Provide the (x, y) coordinate of the cell's center where the given text is located.  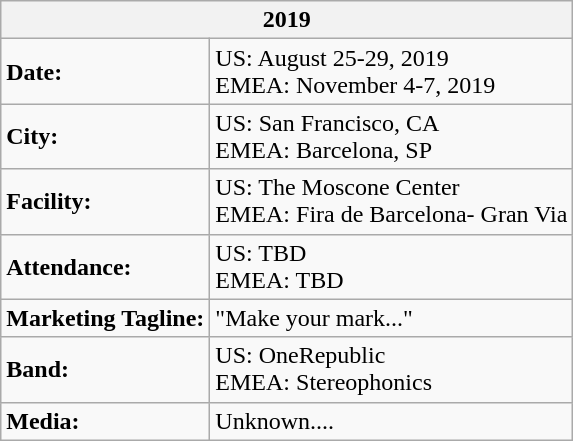
"Make your mark..." (392, 318)
US: OneRepublicEMEA: Stereophonics (392, 370)
US: August 25-29, 2019 EMEA: November 4-7, 2019 (392, 72)
Band: (106, 370)
US: San Francisco, CAEMEA: Barcelona, SP (392, 136)
2019 (287, 20)
Attendance: (106, 266)
US: TBDEMEA: TBD (392, 266)
Media: (106, 421)
Date: (106, 72)
Unknown.... (392, 421)
US: The Moscone CenterEMEA: Fira de Barcelona- Gran Via (392, 202)
Marketing Tagline: (106, 318)
City: (106, 136)
Facility: (106, 202)
